Search for the cell housing the specified text and yield its [x, y] center coordinate. 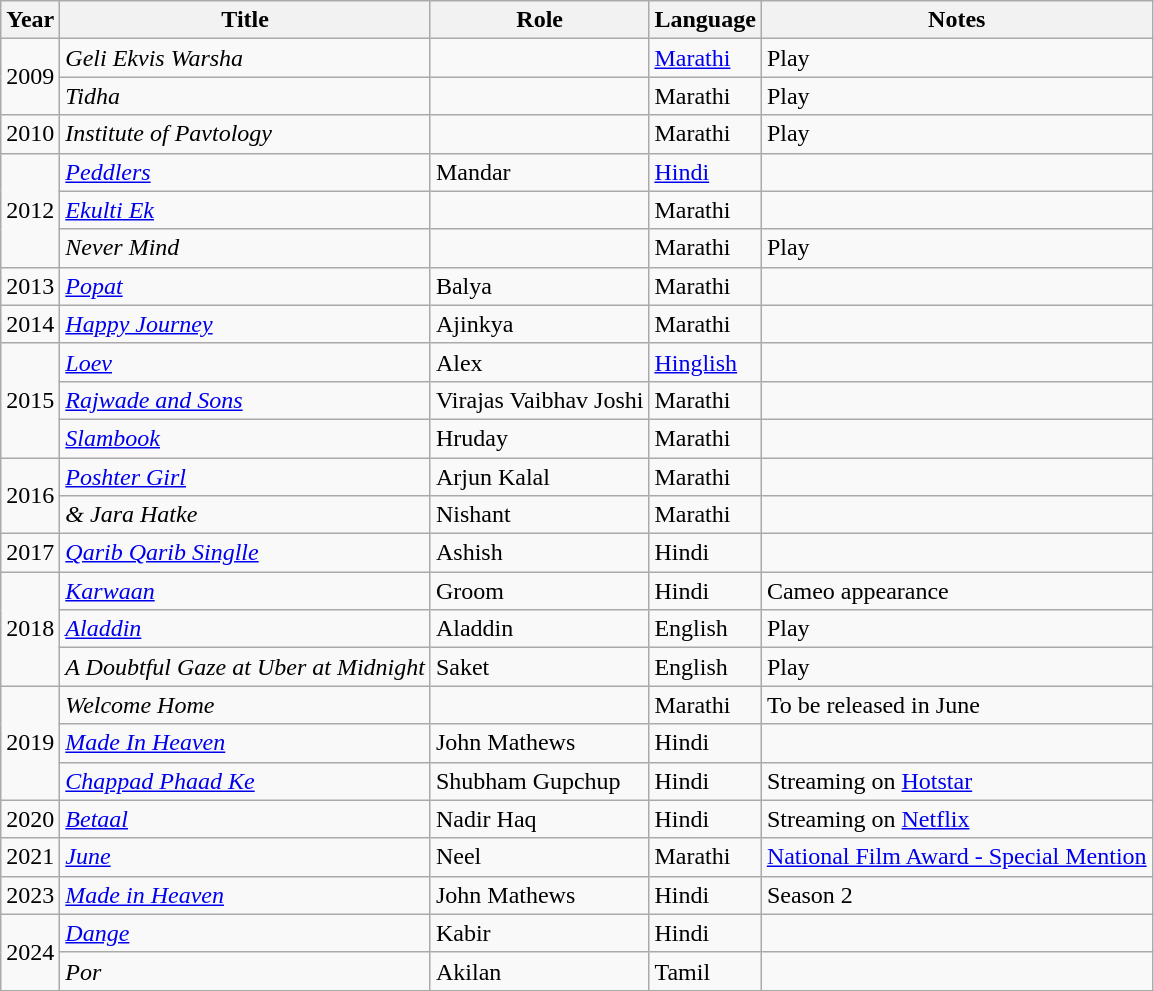
Qarib Qarib Singlle [246, 553]
Popat [246, 286]
Cameo appearance [956, 591]
2015 [30, 400]
2012 [30, 210]
Hruday [539, 438]
Nadir Haq [539, 819]
Never Mind [246, 248]
Arjun Kalal [539, 477]
Institute of Pavtology [246, 134]
Groom [539, 591]
Language [705, 20]
2010 [30, 134]
Season 2 [956, 895]
Made In Heaven [246, 743]
Betaal [246, 819]
Peddlers [246, 172]
Neel [539, 857]
2009 [30, 77]
2018 [30, 629]
Loev [246, 362]
Ekulti Ek [246, 210]
Ashish [539, 553]
Rajwade and Sons [246, 400]
National Film Award - Special Mention [956, 857]
To be released in June [956, 705]
Por [246, 971]
Year [30, 20]
Dange [246, 933]
Akilan [539, 971]
Virajas Vaibhav Joshi [539, 400]
A Doubtful Gaze at Uber at Midnight [246, 667]
Shubham Gupchup [539, 781]
2023 [30, 895]
Notes [956, 20]
Made in Heaven [246, 895]
Streaming on Hotstar [956, 781]
2013 [30, 286]
Karwaan [246, 591]
2014 [30, 324]
Slambook [246, 438]
2024 [30, 952]
& Jara Hatke [246, 515]
Geli Ekvis Warsha [246, 58]
Welcome Home [246, 705]
2017 [30, 553]
June [246, 857]
2021 [30, 857]
Ajinkya [539, 324]
Kabir [539, 933]
Tamil [705, 971]
Title [246, 20]
2019 [30, 743]
Hinglish [705, 362]
2020 [30, 819]
Mandar [539, 172]
Poshter Girl [246, 477]
Nishant [539, 515]
Alex [539, 362]
Saket [539, 667]
Happy Journey [246, 324]
Streaming on Netflix [956, 819]
Balya [539, 286]
2016 [30, 496]
Tidha [246, 96]
Role [539, 20]
Chappad Phaad Ke [246, 781]
